Find where the given text appears and provide that cell's center as [x, y] coordinate. 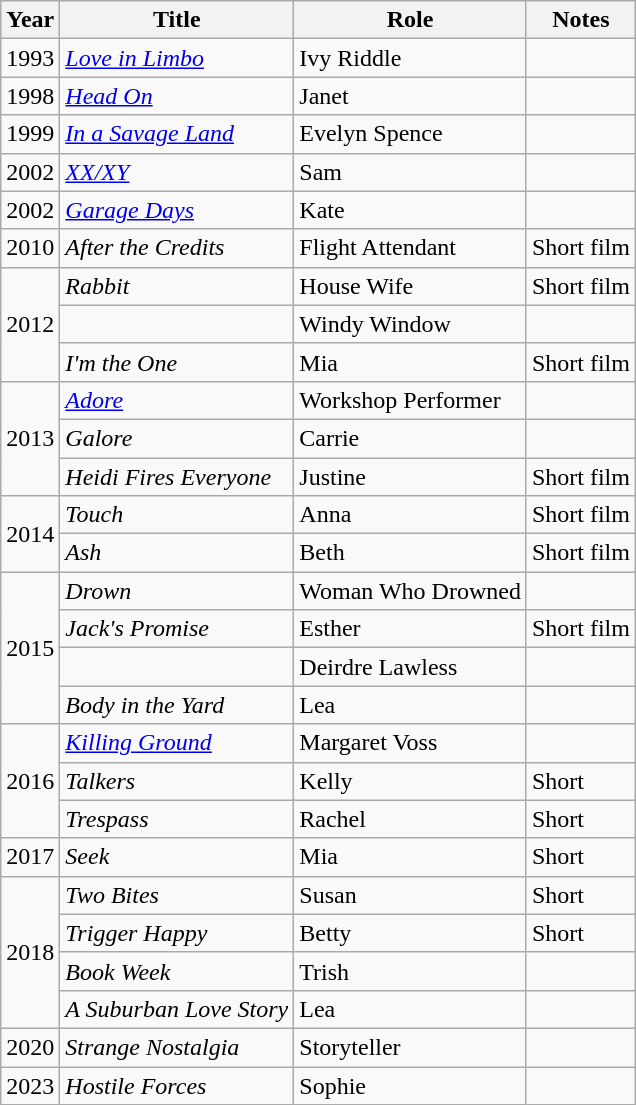
2020 [30, 1047]
Talkers [177, 781]
Love in Limbo [177, 58]
Seek [177, 857]
A Suburban Love Story [177, 1009]
Adore [177, 400]
2012 [30, 324]
Woman Who Drowned [410, 591]
Two Bites [177, 895]
Jack's Promise [177, 629]
XX/XY [177, 172]
Deirdre Lawless [410, 667]
2015 [30, 648]
Esther [410, 629]
Betty [410, 933]
Anna [410, 515]
Garage Days [177, 210]
Justine [410, 477]
Kate [410, 210]
Evelyn Spence [410, 134]
House Wife [410, 286]
Head On [177, 96]
Susan [410, 895]
Touch [177, 515]
Trish [410, 971]
2023 [30, 1085]
After the Credits [177, 248]
Storyteller [410, 1047]
Flight Attendant [410, 248]
Trigger Happy [177, 933]
Rabbit [177, 286]
Book Week [177, 971]
Carrie [410, 438]
1993 [30, 58]
Strange Nostalgia [177, 1047]
Ivy Riddle [410, 58]
Janet [410, 96]
Role [410, 20]
Heidi Fires Everyone [177, 477]
2018 [30, 952]
2010 [30, 248]
Margaret Voss [410, 743]
Kelly [410, 781]
Galore [177, 438]
1998 [30, 96]
Workshop Performer [410, 400]
Sophie [410, 1085]
Year [30, 20]
2016 [30, 781]
I'm the One [177, 362]
Hostile Forces [177, 1085]
Windy Window [410, 324]
Title [177, 20]
Ash [177, 553]
Rachel [410, 819]
Beth [410, 553]
Killing Ground [177, 743]
Sam [410, 172]
Drown [177, 591]
2017 [30, 857]
Trespass [177, 819]
Body in the Yard [177, 705]
In a Savage Land [177, 134]
Notes [580, 20]
2013 [30, 438]
1999 [30, 134]
2014 [30, 534]
